Return (X, Y) of the center of cell containing provided text 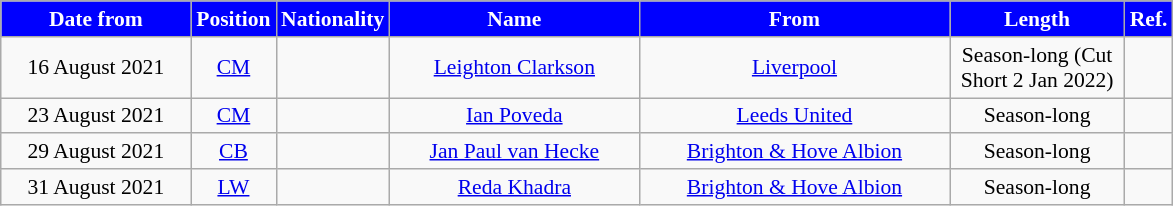
Liverpool (794, 68)
From (794, 19)
Leighton Clarkson (514, 68)
Date from (96, 19)
Length (1038, 19)
31 August 2021 (96, 187)
Position (234, 19)
Ref. (1149, 19)
Leeds United (794, 116)
Reda Khadra (514, 187)
CB (234, 152)
Jan Paul van Hecke (514, 152)
Season-long (Cut Short 2 Jan 2022) (1038, 68)
23 August 2021 (96, 116)
Nationality (332, 19)
16 August 2021 (96, 68)
LW (234, 187)
Name (514, 19)
Ian Poveda (514, 116)
29 August 2021 (96, 152)
